Locate the cell with the specified text and output its (x, y) center coordinate. 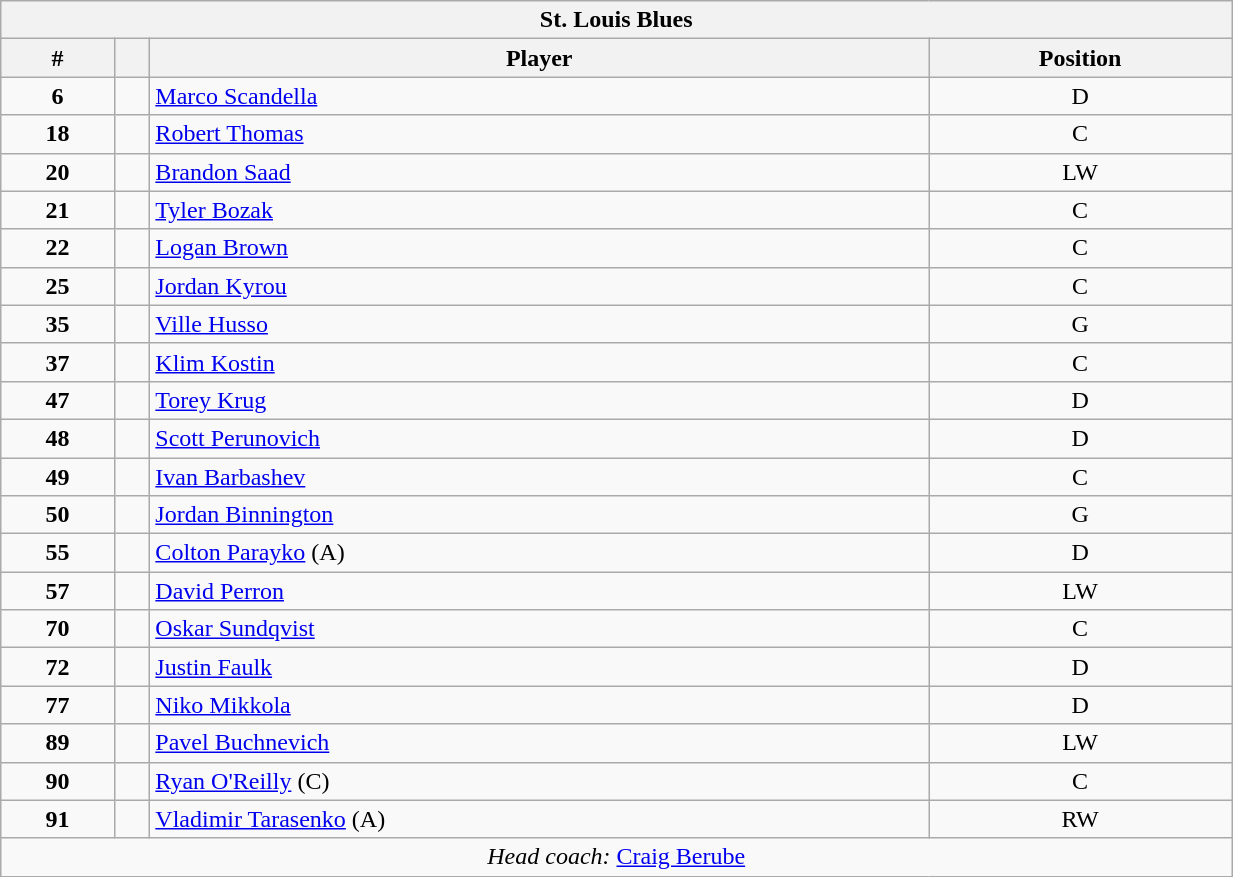
22 (58, 248)
Robert Thomas (540, 134)
Pavel Buchnevich (540, 743)
77 (58, 705)
35 (58, 324)
Marco Scandella (540, 96)
91 (58, 819)
Position (1080, 58)
57 (58, 591)
90 (58, 781)
70 (58, 629)
Player (540, 58)
RW (1080, 819)
37 (58, 362)
Scott Perunovich (540, 438)
Tyler Bozak (540, 210)
David Perron (540, 591)
Ryan O'Reilly (C) (540, 781)
Justin Faulk (540, 667)
Logan Brown (540, 248)
# (58, 58)
6 (58, 96)
Klim Kostin (540, 362)
18 (58, 134)
49 (58, 477)
55 (58, 553)
Torey Krug (540, 400)
20 (58, 172)
Jordan Kyrou (540, 286)
Jordan Binnington (540, 515)
50 (58, 515)
Ivan Barbashev (540, 477)
Oskar Sundqvist (540, 629)
89 (58, 743)
72 (58, 667)
25 (58, 286)
48 (58, 438)
Brandon Saad (540, 172)
Vladimir Tarasenko (A) (540, 819)
Colton Parayko (A) (540, 553)
47 (58, 400)
St. Louis Blues (616, 20)
Ville Husso (540, 324)
Niko Mikkola (540, 705)
21 (58, 210)
Head coach: Craig Berube (616, 857)
